Return the (X, Y) coordinate for the center point of the cell that contains the specified text.  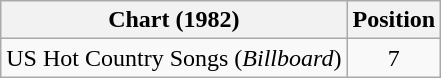
Chart (1982) (174, 20)
7 (394, 58)
Position (394, 20)
US Hot Country Songs (Billboard) (174, 58)
